Search for the cell housing the specified text and yield its [X, Y] center coordinate. 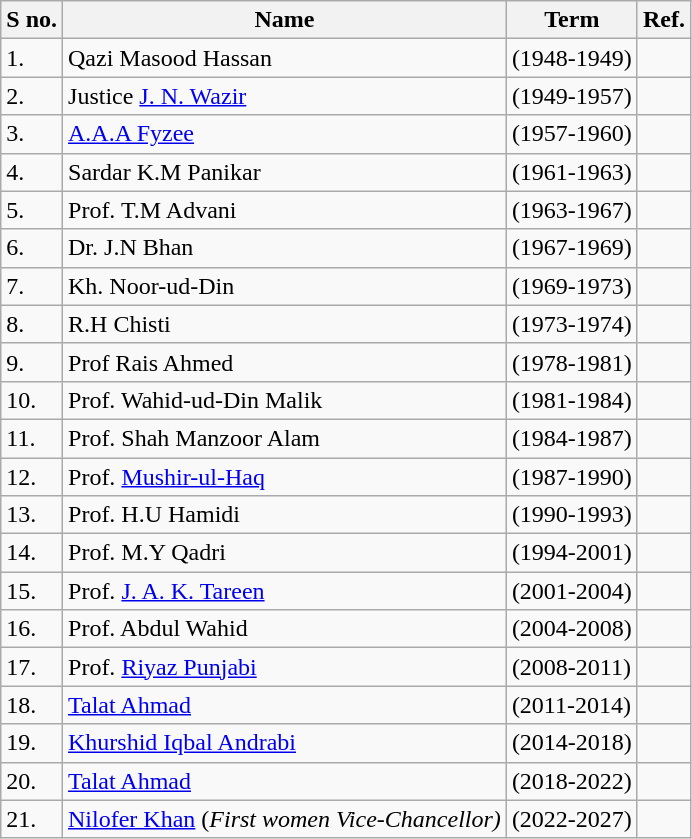
(1973-1974) [572, 324]
(2001-2004) [572, 591]
(1984-1987) [572, 438]
(1948-1949) [572, 58]
Prof. H.U Hamidi [285, 515]
21. [32, 819]
8. [32, 324]
9. [32, 362]
Prof. Mushir-ul-Haq [285, 477]
(1969-1973) [572, 286]
18. [32, 705]
Name [285, 20]
17. [32, 667]
Justice J. N. Wazir [285, 96]
Prof. Abdul Wahid [285, 629]
Sardar K.M Panikar [285, 172]
(1963-1967) [572, 210]
(2004-2008) [572, 629]
(1961-1963) [572, 172]
(1990-1993) [572, 515]
(2014-2018) [572, 743]
Term [572, 20]
7. [32, 286]
Prof Rais Ahmed [285, 362]
Prof. Shah Manzoor Alam [285, 438]
(1978-1981) [572, 362]
6. [32, 248]
Khurshid Iqbal Andrabi [285, 743]
(2018-2022) [572, 781]
A.A.A Fyzee [285, 134]
14. [32, 553]
1. [32, 58]
(1949-1957) [572, 96]
(2022-2027) [572, 819]
Kh. Noor-ud-Din [285, 286]
(1987-1990) [572, 477]
Ref. [664, 20]
10. [32, 400]
Qazi Masood Hassan [285, 58]
(2008-2011) [572, 667]
Nilofer Khan (First women Vice-Chancellor) [285, 819]
(2011-2014) [572, 705]
S no. [32, 20]
Prof. M.Y Qadri [285, 553]
20. [32, 781]
13. [32, 515]
12. [32, 477]
Prof. Riyaz Punjabi [285, 667]
15. [32, 591]
16. [32, 629]
(1994-2001) [572, 553]
(1957-1960) [572, 134]
2. [32, 96]
4. [32, 172]
(1967-1969) [572, 248]
Dr. J.N Bhan [285, 248]
(1981-1984) [572, 400]
Prof. J. A. K. Tareen [285, 591]
Prof. T.M Advani [285, 210]
5. [32, 210]
11. [32, 438]
R.H Chisti [285, 324]
3. [32, 134]
Prof. Wahid-ud-Din Malik [285, 400]
19. [32, 743]
